Output the (x, y) coordinate of the center of the cell containing the given text.  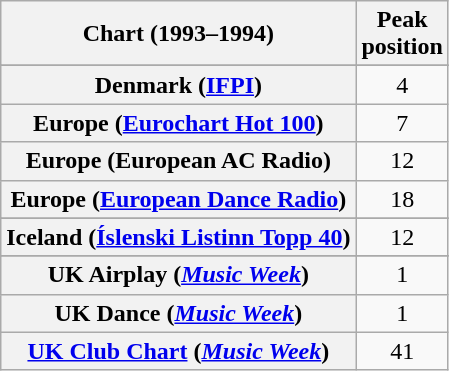
4 (402, 85)
7 (402, 123)
Iceland (Íslenski Listinn Topp 40) (178, 237)
Peakposition (402, 34)
Europe (European AC Radio) (178, 161)
Europe (Eurochart Hot 100) (178, 123)
UK Airplay (Music Week) (178, 275)
UK Dance (Music Week) (178, 313)
Denmark (IFPI) (178, 85)
Chart (1993–1994) (178, 34)
18 (402, 199)
41 (402, 351)
Europe (European Dance Radio) (178, 199)
UK Club Chart (Music Week) (178, 351)
